Scan for the cell matching the given text and deliver its (X, Y) coordinate at center. 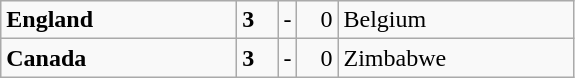
Zimbabwe (456, 58)
England (119, 20)
Canada (119, 58)
Belgium (456, 20)
